Scan for the cell matching the given text and deliver its (x, y) coordinate at center. 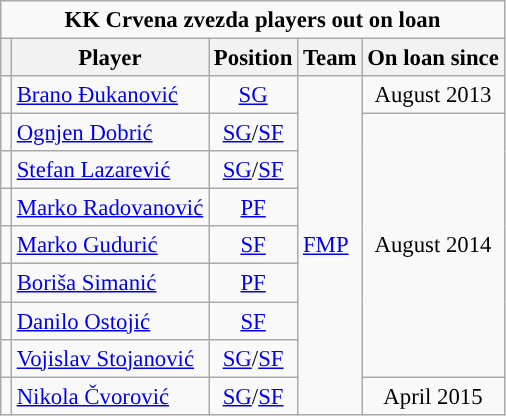
Ognjen Dobrić (110, 133)
April 2015 (433, 396)
Position (254, 58)
Vojislav Stojanović (110, 358)
Brano Đukanović (110, 95)
KK Crvena zvezda players out on loan (252, 20)
Nikola Čvorović (110, 396)
Boriša Simanić (110, 283)
On loan since (433, 58)
August 2013 (433, 95)
August 2014 (433, 246)
Team (330, 58)
FMP (330, 245)
Danilo Ostojić (110, 321)
Player (110, 58)
Marko Radovanović (110, 208)
Marko Gudurić (110, 245)
SG (254, 95)
Stefan Lazarević (110, 170)
